From the cell containing the given text, extract its center point as [X, Y] coordinate. 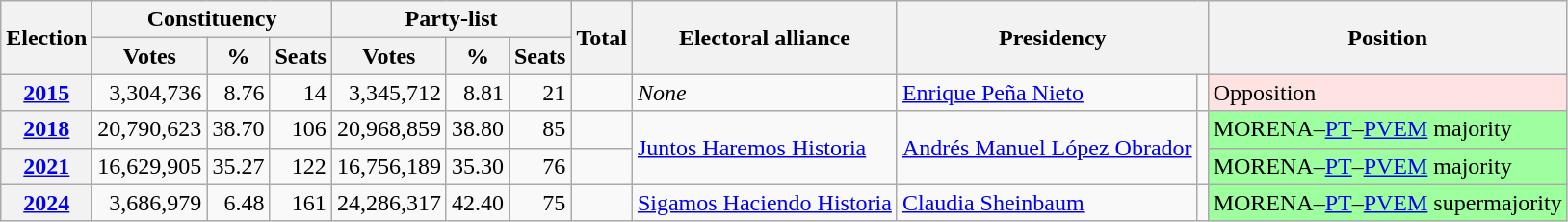
35.30 [478, 166]
Total [602, 38]
75 [539, 203]
76 [539, 166]
38.80 [478, 129]
85 [539, 129]
42.40 [478, 203]
8.81 [478, 93]
2018 [46, 129]
14 [301, 93]
8.76 [239, 93]
Enrique Peña Nieto [1047, 93]
Claudia Sheinbaum [1047, 203]
21 [539, 93]
6.48 [239, 203]
24,286,317 [389, 203]
16,756,189 [389, 166]
161 [301, 203]
Election [46, 38]
3,686,979 [150, 203]
Party-list [451, 19]
16,629,905 [150, 166]
38.70 [239, 129]
Andrés Manuel López Obrador [1047, 148]
20,968,859 [389, 129]
Juntos Haremos Historia [765, 148]
35.27 [239, 166]
MORENA–PT–PVEM supermajority [1387, 203]
Electoral alliance [765, 38]
122 [301, 166]
2024 [46, 203]
Presidency [1052, 38]
Opposition [1387, 93]
106 [301, 129]
20,790,623 [150, 129]
2015 [46, 93]
Position [1387, 38]
Sigamos Haciendo Historia [765, 203]
2021 [46, 166]
3,345,712 [389, 93]
Constituency [212, 19]
None [765, 93]
3,304,736 [150, 93]
